Capture the cell that displays the provided text and extract its (X, Y) central coordinate. 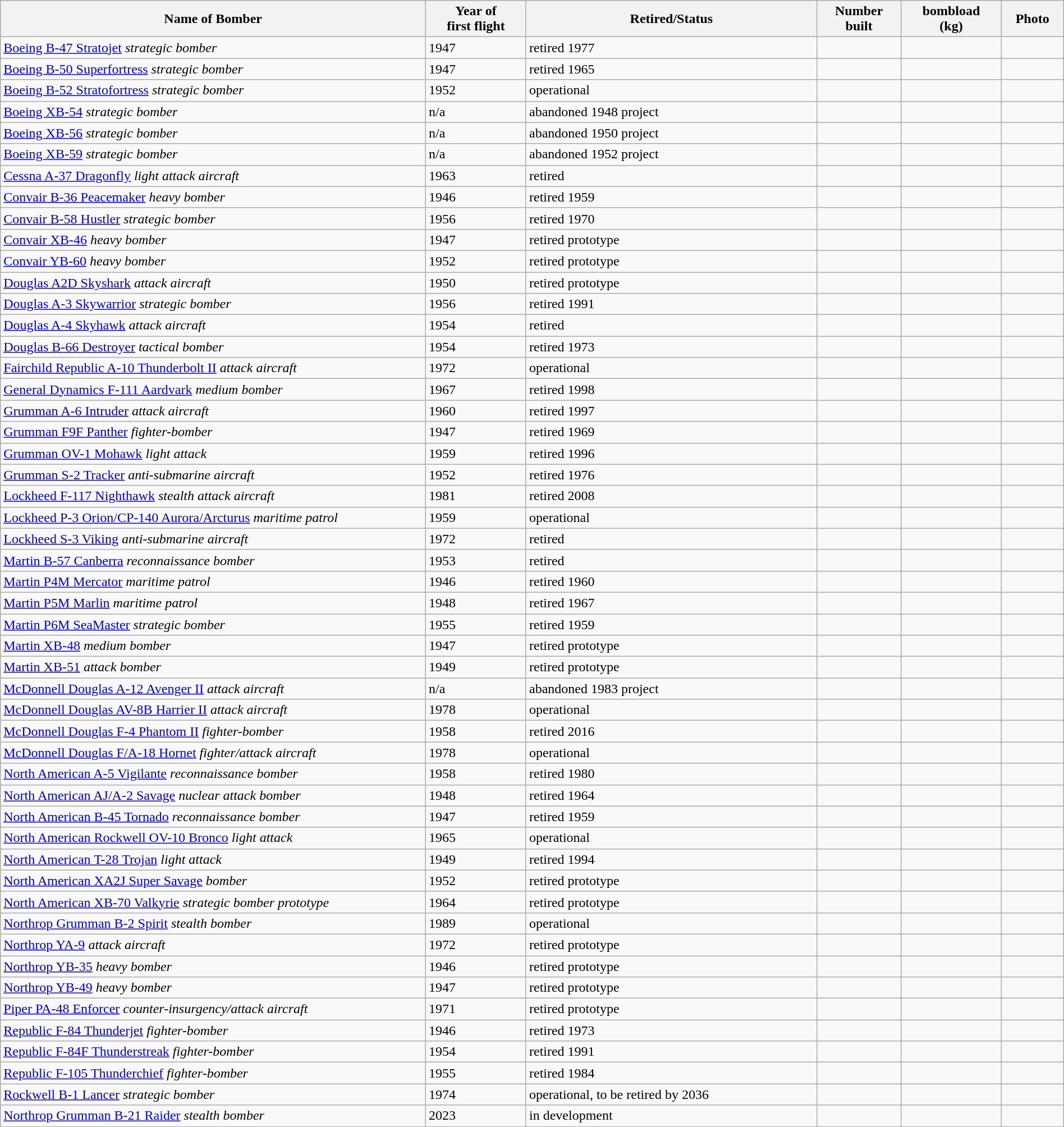
McDonnell Douglas A-12 Avenger II attack aircraft (213, 689)
1974 (476, 1094)
Douglas A-3 Skywarrior strategic bomber (213, 304)
retired 1960 (671, 581)
abandoned 1952 project (671, 154)
Republic F-105 Thunderchief fighter-bomber (213, 1073)
2023 (476, 1116)
1950 (476, 282)
Year offirst flight (476, 19)
Northrop YA-9 attack aircraft (213, 945)
Republic F-84F Thunderstreak fighter-bomber (213, 1052)
Boeing XB-59 strategic bomber (213, 154)
Douglas B-66 Destroyer tactical bomber (213, 347)
North American XA2J Super Savage bomber (213, 881)
Northrop YB-35 heavy bomber (213, 966)
Convair B-58 Hustler strategic bomber (213, 218)
Northrop Grumman B-21 Raider stealth bomber (213, 1116)
retired 1969 (671, 432)
1981 (476, 496)
Douglas A2D Skyshark attack aircraft (213, 282)
1953 (476, 560)
Martin P4M Mercator maritime patrol (213, 581)
Grumman A-6 Intruder attack aircraft (213, 411)
Fairchild Republic A-10 Thunderbolt II attack aircraft (213, 368)
Grumman OV-1 Mohawk light attack (213, 453)
1989 (476, 923)
1971 (476, 1009)
1964 (476, 902)
Photo (1033, 19)
McDonnell Douglas AV-8B Harrier II attack aircraft (213, 710)
retired 1970 (671, 218)
Grumman S-2 Tracker anti-submarine aircraft (213, 475)
Convair XB-46 heavy bomber (213, 240)
North American T-28 Trojan light attack (213, 859)
retired 1977 (671, 48)
Douglas A-4 Skyhawk attack aircraft (213, 326)
Northrop YB-49 heavy bomber (213, 988)
North American XB-70 Valkyrie strategic bomber prototype (213, 902)
1963 (476, 176)
1965 (476, 838)
1967 (476, 390)
Lockheed S-3 Viking anti-submarine aircraft (213, 539)
retired 1997 (671, 411)
Lockheed P-3 Orion/CP-140 Aurora/Arcturus maritime patrol (213, 517)
McDonnell Douglas F-4 Phantom II fighter-bomber (213, 731)
Republic F-84 Thunderjet fighter-bomber (213, 1030)
Convair B-36 Peacemaker heavy bomber (213, 197)
retired 1967 (671, 603)
Martin XB-48 medium bomber (213, 646)
retired 1984 (671, 1073)
abandoned 1983 project (671, 689)
Name of Bomber (213, 19)
North American AJ/A-2 Savage nuclear attack bomber (213, 795)
Lockheed F-117 Nighthawk stealth attack aircraft (213, 496)
North American Rockwell OV-10 Bronco light attack (213, 838)
bombload(kg) (951, 19)
Martin P5M Marlin maritime patrol (213, 603)
Grumman F9F Panther fighter-bomber (213, 432)
Martin XB-51 attack bomber (213, 667)
retired 2016 (671, 731)
retired 2008 (671, 496)
Northrop Grumman B-2 Spirit stealth bomber (213, 923)
retired 1965 (671, 69)
Rockwell B-1 Lancer strategic bomber (213, 1094)
Cessna A-37 Dragonfly light attack aircraft (213, 176)
retired 1994 (671, 859)
retired 1976 (671, 475)
Boeing B-50 Superfortress strategic bomber (213, 69)
General Dynamics F-111 Aardvark medium bomber (213, 390)
North American A-5 Vigilante reconnaissance bomber (213, 774)
Martin B-57 Canberra reconnaissance bomber (213, 560)
Numberbuilt (859, 19)
North American B-45 Tornado reconnaissance bomber (213, 817)
Boeing B-47 Stratojet strategic bomber (213, 48)
retired 1964 (671, 795)
Convair YB-60 heavy bomber (213, 261)
abandoned 1950 project (671, 133)
Boeing XB-54 strategic bomber (213, 112)
Piper PA-48 Enforcer counter-insurgency/attack aircraft (213, 1009)
McDonnell Douglas F/A-18 Hornet fighter/attack aircraft (213, 753)
in development (671, 1116)
Martin P6M SeaMaster strategic bomber (213, 625)
Retired/Status (671, 19)
Boeing B-52 Stratofortress strategic bomber (213, 90)
1960 (476, 411)
operational, to be retired by 2036 (671, 1094)
retired 1980 (671, 774)
Boeing XB-56 strategic bomber (213, 133)
retired 1998 (671, 390)
retired 1996 (671, 453)
abandoned 1948 project (671, 112)
